Find where the given text appears and provide that cell's center as [x, y] coordinate. 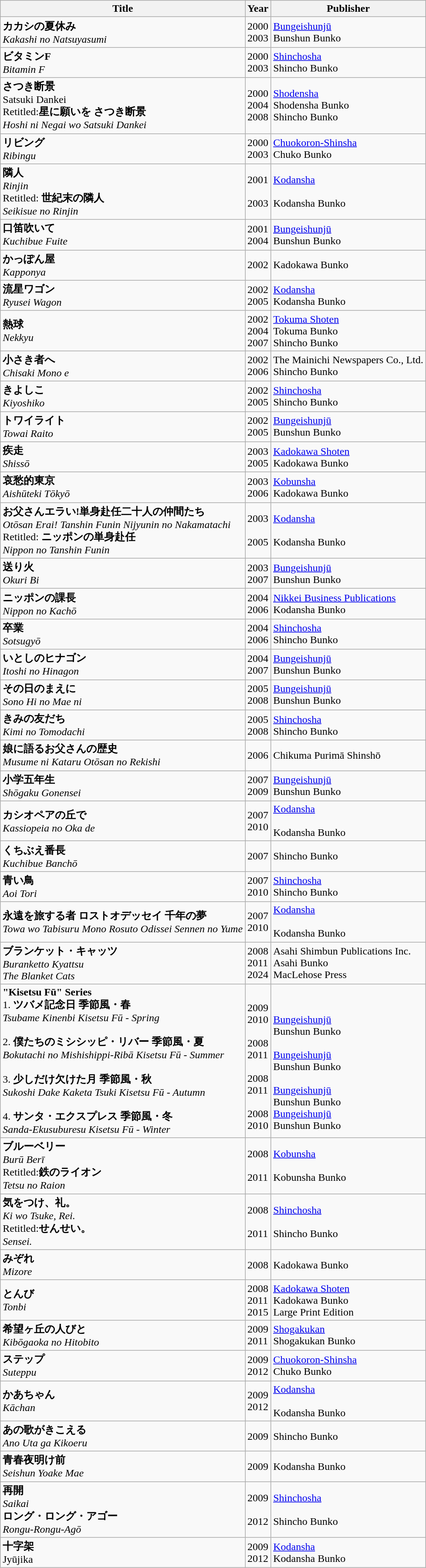
口笛吹いてKuchibue Fuite [123, 235]
Chikuma Purimā Shinshō [348, 756]
ブランケット・キャッツBuranketto KyattsuThe Blanket Cats [123, 963]
2006 [258, 756]
小さき者へChisaki Mono e [123, 366]
20072009 [258, 786]
永遠を旅する者 ロストオデッセイ 千年の夢Towa wo Tabisuru Mono Rosuto Odissei Sennen no Yume [123, 922]
青春夜明け前Seishun Yoake Mae [123, 1466]
200820112024 [258, 963]
希望ヶ丘の人びとKibōgaoka no Hitobito [123, 1335]
BungeishunjūBunshun BunkoBungeishunjūBunshun BunkoBungeishunjūBunshun BunkoBungeishunjūBunshun Bunko [348, 1061]
送り火Okuri Bi [123, 573]
かっぽん屋 Kapponya [123, 265]
Kobunsha Kobunsha Bunko [348, 1166]
20012004 [258, 235]
Kodansha Bunko [348, 1466]
さつき断景Satsuki DankeiRetitled:星に願いを さつき断景 Hoshi ni Negai wo Satsuki Dankei [123, 106]
きよしこKiyoshiko [123, 396]
とんびTonbi [123, 1300]
青い鳥Aoi Tori [123, 886]
トワイライトTowai Raito [123, 427]
ShodenshaShodensha BunkoShincho Bunko [348, 106]
2008 [258, 1265]
卒業Sotsugyō [123, 634]
200820112015 [258, 1300]
Publisher [348, 9]
くちぶえ番長Kuchibue Banchō [123, 856]
20032005 [258, 457]
2001 2003 [258, 192]
2009 2012 [258, 1510]
Title [123, 9]
十字架Jyūjika [123, 1553]
Year [258, 9]
哀愁的東京Aishūteki Tōkyō [123, 487]
カカシの夏休みKakashi no Natsuyasumi [123, 32]
熱球Nekkyu [123, 331]
再開Saikaiロング・ロング・アゴーRongu-Rongu-Agō [123, 1510]
リビングRibingu [123, 149]
20042007 [258, 665]
きみの友だちKimi no Tomodachi [123, 725]
お父さんエラい!単身赴任二十人の仲間たちOtōsan Erai! Tanshin Funin Nijyunin no NakamatachiRetitled: ニッポンの単身赴任 Nippon no Tanshin Funin [123, 530]
娘に語るお父さんの歴史Musume ni Kataru Otōsan no Rekishi [123, 756]
ステップSuteppu [123, 1366]
20032006 [258, 487]
Kadokawa ShotenKadokawa BunkoLarge Print Edition [348, 1300]
KobunshaKadokawa Bunko [348, 487]
ブルーベリーBurū BerīRetitled:鉄のライオン Tetsu no Raion [123, 1166]
200220042007 [258, 331]
Kadokawa ShotenKadokawa Bunko [348, 457]
いとしのヒナゴンItoshi no Hinagon [123, 665]
隣人RinjinRetitled: 世紀末の隣人 Seikisue no Rinjin [123, 192]
ニッポンの課長Nippon no Kachō [123, 604]
20092011 [258, 1335]
あの歌がきこえるAno Uta ga Kikoeru [123, 1436]
小学五年生Shōgaku Gonensei [123, 786]
ShogakukanShogakukan Bunko [348, 1335]
流星ワゴンRyusei Wagon [123, 296]
疾走Shissō [123, 457]
20022006 [258, 366]
20092010200820112008201120082010 [258, 1061]
かあちゃんKāchan [123, 1401]
Nikkei Business PublicationsKodansha Bunko [348, 604]
みぞれMizore [123, 1265]
カシオペアの丘でKassiopeia no Oka de [123, 821]
2003 2005 [258, 530]
ビタミンFBitamin F [123, 62]
その日のまえにSono Hi no Mae ni [123, 695]
Asahi Shimbun Publications Inc.Asahi BunkoMacLehose Press [348, 963]
The Mainichi Newspapers Co., Ltd.Shincho Bunko [348, 366]
Tokuma ShotenTokuma BunkoShincho Bunko [348, 331]
20032007 [258, 573]
気をつけ、礼。Ki wo Tsuke, Rei.Retitled:せんせい。 Sensei. [123, 1222]
200020042008 [258, 106]
2007 [258, 856]
2002 [258, 265]
